Return (x, y) of the center of cell containing provided text 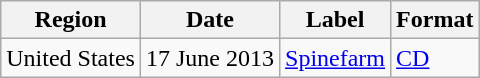
United States (71, 58)
CD (435, 58)
17 June 2013 (210, 58)
Format (435, 20)
Label (336, 20)
Spinefarm (336, 58)
Region (71, 20)
Date (210, 20)
